Return the (x, y) coordinate for the center point of the cell that contains the specified text.  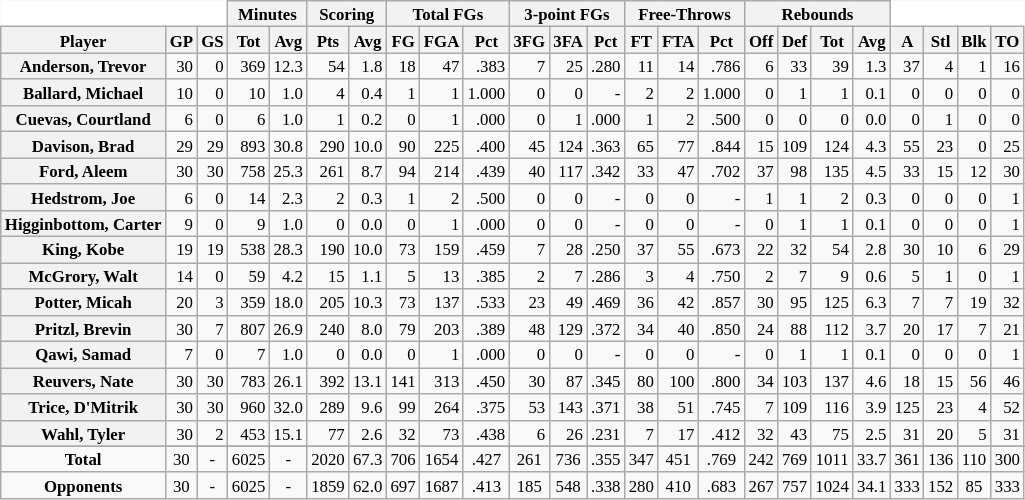
.683 (721, 486)
706 (402, 459)
100 (678, 381)
300 (1008, 459)
117 (568, 171)
26 (568, 433)
28.3 (288, 250)
758 (249, 171)
Reuvers, Nate (84, 381)
2.5 (872, 433)
Ballard, Michael (84, 93)
129 (568, 328)
.375 (486, 407)
.800 (721, 381)
190 (328, 250)
.280 (606, 66)
10.3 (368, 302)
.383 (486, 66)
548 (568, 486)
45 (529, 145)
453 (249, 433)
112 (832, 328)
13.1 (368, 381)
.338 (606, 486)
.844 (721, 145)
Davison, Brad (84, 145)
33.7 (872, 459)
Rebounds (817, 14)
8.0 (368, 328)
203 (442, 328)
6.3 (872, 302)
A (908, 40)
135 (832, 171)
1.1 (368, 276)
30.8 (288, 145)
.533 (486, 302)
103 (794, 381)
152 (940, 486)
267 (760, 486)
43 (794, 433)
.231 (606, 433)
3.7 (872, 328)
Player (84, 40)
.438 (486, 433)
1687 (442, 486)
136 (940, 459)
347 (642, 459)
392 (328, 381)
49 (568, 302)
.342 (606, 171)
99 (402, 407)
3FA (568, 40)
FTA (678, 40)
48 (529, 328)
2.3 (288, 197)
538 (249, 250)
205 (328, 302)
.372 (606, 328)
Pts (328, 40)
Blk (974, 40)
67.3 (368, 459)
264 (442, 407)
22 (760, 250)
1.3 (872, 66)
56 (974, 381)
Def (794, 40)
59 (249, 276)
313 (442, 381)
King, Kobe (84, 250)
34.1 (872, 486)
.750 (721, 276)
Hedstrom, Joe (84, 197)
1011 (832, 459)
.850 (721, 328)
36 (642, 302)
280 (642, 486)
98 (794, 171)
.363 (606, 145)
TO (1008, 40)
3FG (529, 40)
.702 (721, 171)
Opponents (84, 486)
Potter, Micah (84, 302)
0.2 (368, 119)
38 (642, 407)
769 (794, 459)
39 (832, 66)
.413 (486, 486)
4.3 (872, 145)
.459 (486, 250)
53 (529, 407)
87 (568, 381)
1024 (832, 486)
.385 (486, 276)
GP (182, 40)
.469 (606, 302)
.450 (486, 381)
Free-Throws (685, 14)
410 (678, 486)
Minutes (268, 14)
2.8 (872, 250)
9.6 (368, 407)
.371 (606, 407)
FG (402, 40)
94 (402, 171)
290 (328, 145)
.400 (486, 145)
Qawi, Samad (84, 355)
62.0 (368, 486)
26.9 (288, 328)
12 (974, 171)
159 (442, 250)
.250 (606, 250)
11 (642, 66)
807 (249, 328)
FT (642, 40)
12.3 (288, 66)
80 (642, 381)
Ford, Aleem (84, 171)
960 (249, 407)
0.6 (872, 276)
110 (974, 459)
Stl (940, 40)
359 (249, 302)
FGA (442, 40)
32.0 (288, 407)
369 (249, 66)
.412 (721, 433)
Cuevas, Courtland (84, 119)
.345 (606, 381)
16 (1008, 66)
4.5 (872, 171)
Wahl, Tyler (84, 433)
Total FGs (448, 14)
.389 (486, 328)
.439 (486, 171)
15.1 (288, 433)
736 (568, 459)
52 (1008, 407)
Higginbottom, Carter (84, 224)
65 (642, 145)
.857 (721, 302)
Pritzl, Brevin (84, 328)
116 (832, 407)
Off (760, 40)
.769 (721, 459)
8.7 (368, 171)
24 (760, 328)
.427 (486, 459)
893 (249, 145)
51 (678, 407)
225 (442, 145)
240 (328, 328)
4.6 (872, 381)
79 (402, 328)
242 (760, 459)
25.3 (288, 171)
.786 (721, 66)
42 (678, 302)
1.8 (368, 66)
1859 (328, 486)
28 (568, 250)
141 (402, 381)
21 (1008, 328)
Anderson, Trevor (84, 66)
Total (84, 459)
90 (402, 145)
13 (442, 276)
88 (794, 328)
289 (328, 407)
85 (974, 486)
2020 (328, 459)
451 (678, 459)
214 (442, 171)
18.0 (288, 302)
.286 (606, 276)
143 (568, 407)
.673 (721, 250)
783 (249, 381)
0.4 (368, 93)
GS (212, 40)
26.1 (288, 381)
McGrory, Walt (84, 276)
3-point FGs (566, 14)
185 (529, 486)
75 (832, 433)
4.2 (288, 276)
1654 (442, 459)
361 (908, 459)
757 (794, 486)
3.9 (872, 407)
Scoring (346, 14)
.355 (606, 459)
Trice, D'Mitrik (84, 407)
697 (402, 486)
95 (794, 302)
.745 (721, 407)
2.6 (368, 433)
46 (1008, 381)
